Identify which cell holds the provided text, then report its [x, y] central coordinate. 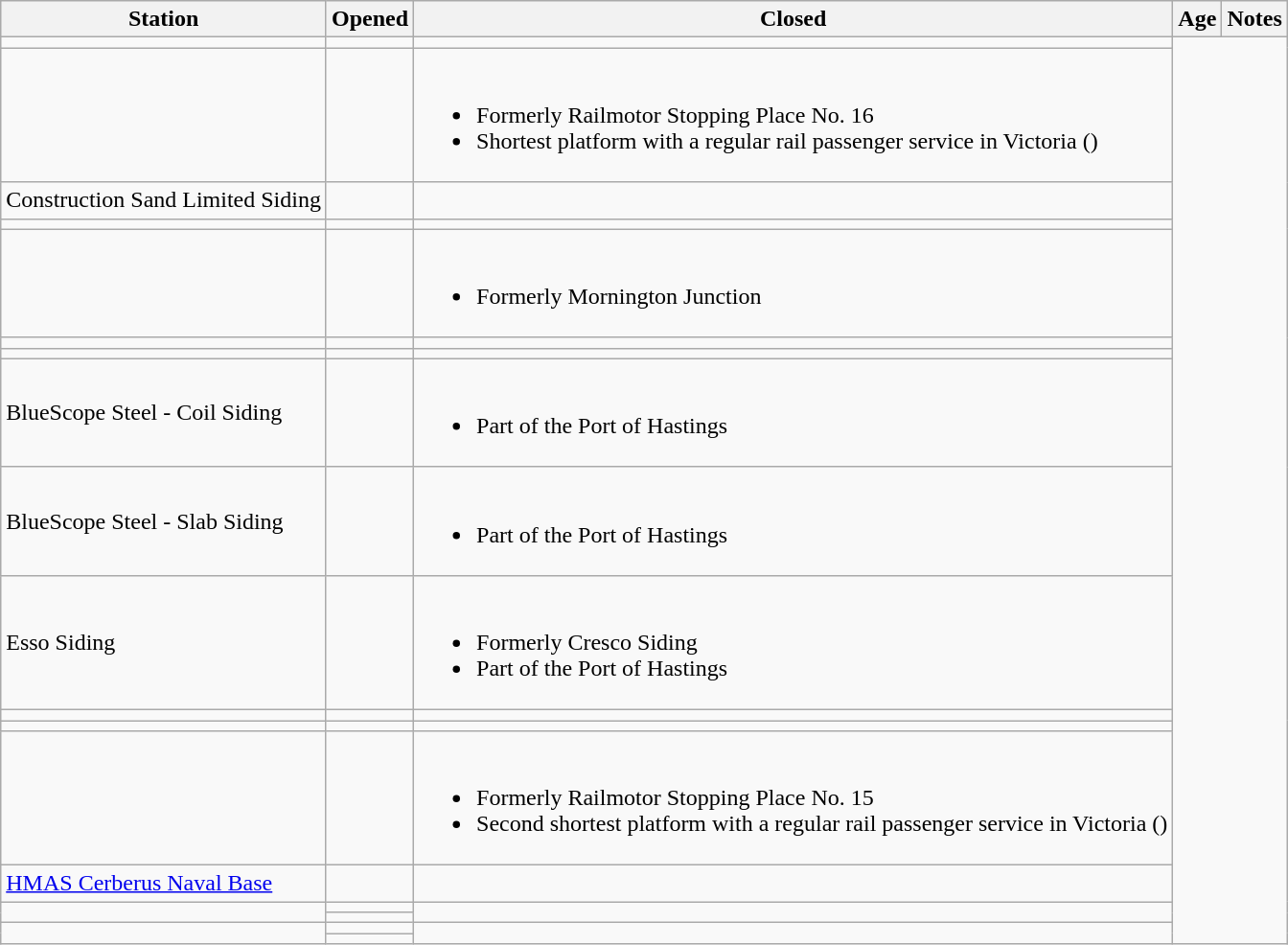
BlueScope Steel - Coil Siding [164, 412]
Formerly Railmotor Stopping Place No. 15Second shortest platform with a regular rail passenger service in Victoria () [793, 798]
Esso Siding [164, 642]
HMAS Cerberus Naval Base [164, 884]
Closed [793, 19]
BlueScope Steel - Slab Siding [164, 521]
Construction Sand Limited Siding [164, 200]
Formerly Railmotor Stopping Place No. 16Shortest platform with a regular rail passenger service in Victoria () [793, 115]
Station [164, 19]
Formerly Cresco SidingPart of the Port of Hastings [793, 642]
Age [1198, 19]
Formerly Mornington Junction [793, 284]
Opened [370, 19]
Notes [1254, 19]
